Identify which cell holds the provided text, then report its (X, Y) central coordinate. 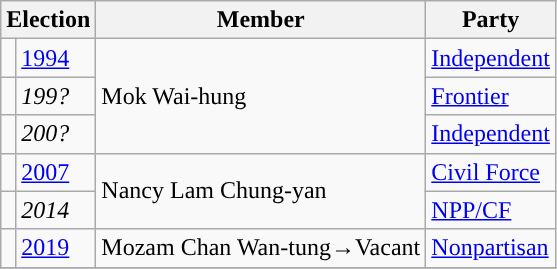
Frontier (491, 96)
Civil Force (491, 172)
2007 (56, 172)
Party (491, 20)
2019 (56, 248)
Nancy Lam Chung-yan (261, 191)
199? (56, 96)
Mozam Chan Wan-tung→Vacant (261, 248)
Mok Wai-hung (261, 96)
Election (48, 20)
Nonpartisan (491, 248)
Member (261, 20)
2014 (56, 210)
NPP/CF (491, 210)
200? (56, 134)
1994 (56, 58)
